Scan for the cell matching the given text and deliver its [x, y] coordinate at center. 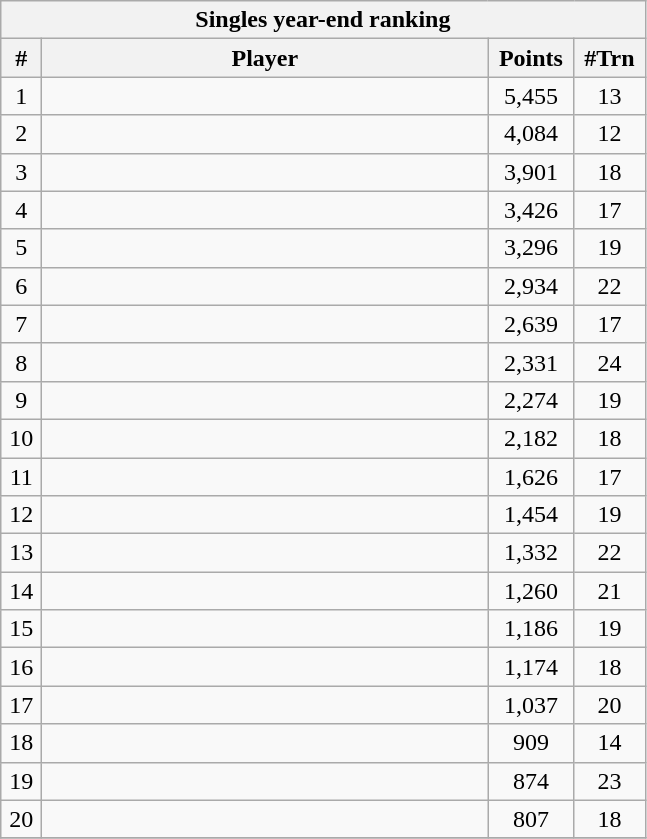
909 [531, 743]
11 [22, 477]
15 [22, 629]
5 [22, 248]
Points [531, 58]
3,901 [531, 172]
1,037 [531, 705]
8 [22, 362]
#Trn [610, 58]
2,639 [531, 324]
1,174 [531, 667]
16 [22, 667]
10 [22, 438]
Singles year-end ranking [323, 20]
Player [265, 58]
24 [610, 362]
2,934 [531, 286]
9 [22, 400]
1,332 [531, 553]
1,260 [531, 591]
1,626 [531, 477]
23 [610, 781]
2 [22, 134]
2,331 [531, 362]
4 [22, 210]
2,182 [531, 438]
5,455 [531, 96]
3,426 [531, 210]
2,274 [531, 400]
7 [22, 324]
3,296 [531, 248]
1,454 [531, 515]
21 [610, 591]
1 [22, 96]
6 [22, 286]
# [22, 58]
874 [531, 781]
3 [22, 172]
4,084 [531, 134]
807 [531, 819]
1,186 [531, 629]
